Capture the cell that displays the provided text and extract its (x, y) central coordinate. 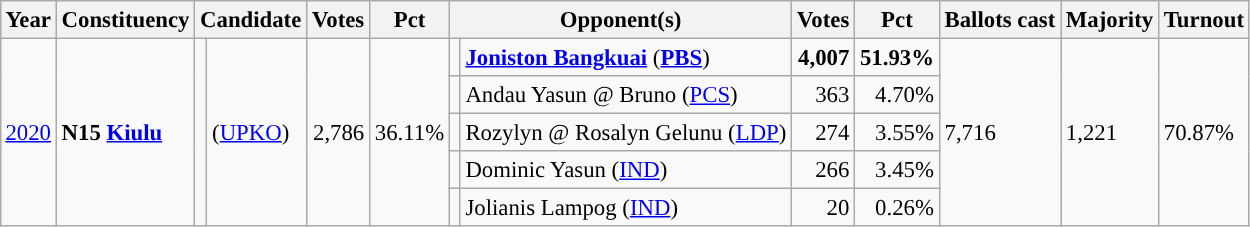
Dominic Yasun (IND) (626, 170)
Ballots cast (1000, 20)
3.45% (898, 170)
N15 Kiulu (125, 132)
274 (824, 133)
Candidate (251, 20)
4.70% (898, 95)
1,221 (1110, 132)
2020 (28, 132)
36.11% (410, 132)
51.93% (898, 57)
Andau Yasun @ Bruno (PCS) (626, 95)
Opponent(s) (621, 20)
(UPKO) (257, 132)
3.55% (898, 133)
Rozylyn @ Rosalyn Gelunu (LDP) (626, 133)
266 (824, 170)
Turnout (1204, 20)
Jolianis Lampog (IND) (626, 208)
4,007 (824, 57)
7,716 (1000, 132)
Constituency (125, 20)
Joniston Bangkuai (PBS) (626, 57)
Majority (1110, 20)
20 (824, 208)
0.26% (898, 208)
2,786 (338, 132)
Year (28, 20)
363 (824, 95)
70.87% (1204, 132)
